Extract the [X, Y] coordinate from the center of the cell holding the provided text.  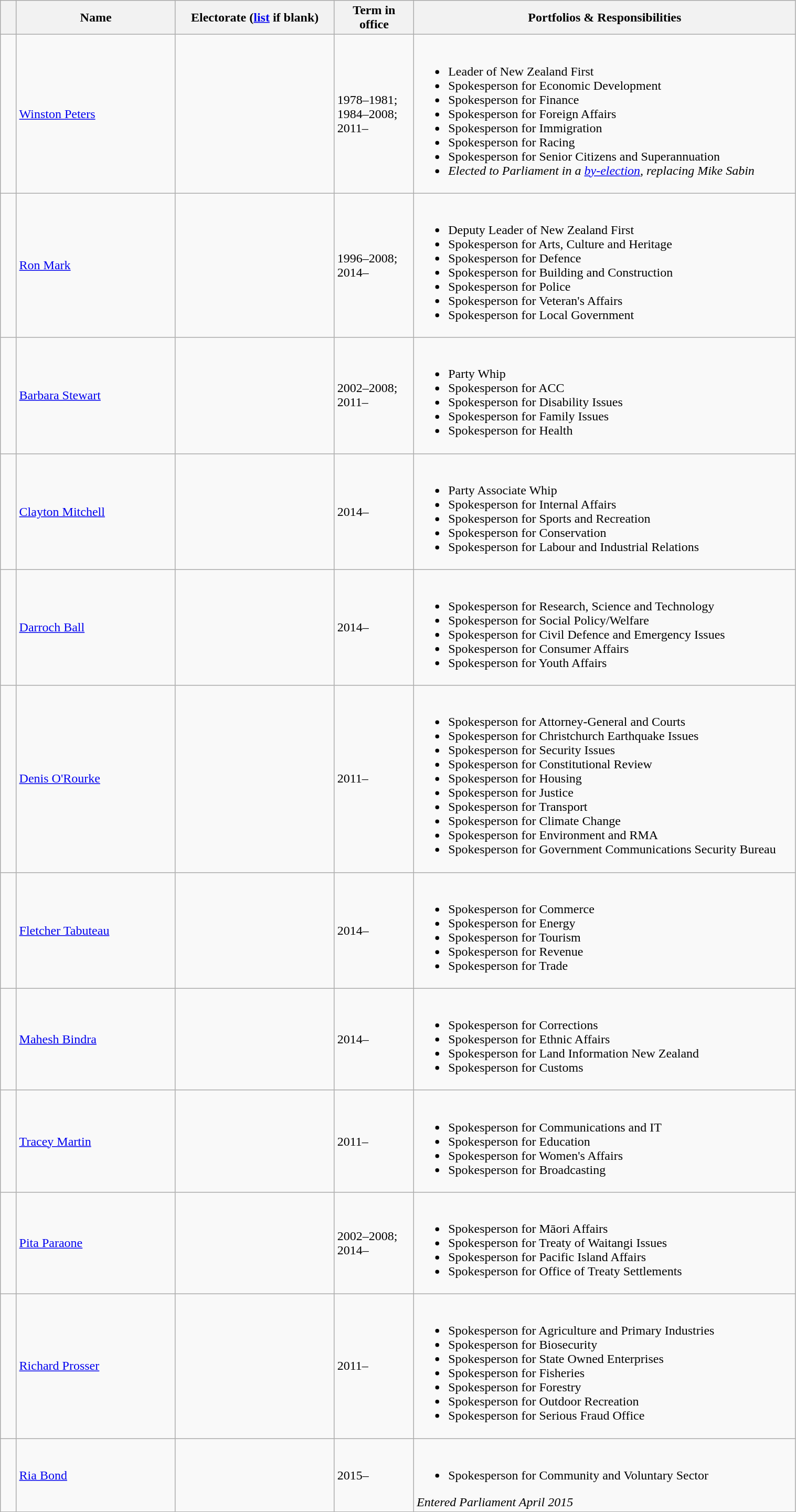
Winston Peters [95, 114]
Richard Prosser [95, 1366]
Spokesperson for CommerceSpokesperson for EnergySpokesperson for TourismSpokesperson for RevenueSpokesperson for Trade [604, 930]
Spokesperson for CorrectionsSpokesperson for Ethnic AffairsSpokesperson for Land Information New ZealandSpokesperson for Customs [604, 1039]
Portfolios & Responsibilities [604, 18]
Spokesperson for Communications and ITSpokesperson for EducationSpokesperson for Women's AffairsSpokesperson for Broadcasting [604, 1141]
Denis O'Rourke [95, 779]
Name [95, 18]
Clayton Mitchell [95, 511]
Mahesh Bindra [95, 1039]
1996–2008; 2014– [374, 266]
1978–1981; 1984–2008; 2011– [374, 114]
Electorate (list if blank) [255, 18]
Darroch Ball [95, 628]
2002–2008; 2011– [374, 396]
2002–2008; 2014– [374, 1243]
Ron Mark [95, 266]
Party WhipSpokesperson for ACCSpokesperson for Disability IssuesSpokesperson for Family IssuesSpokesperson for Health [604, 396]
Ria Bond [95, 1475]
Pita Paraone [95, 1243]
Spokesperson for Community and Voluntary SectorEntered Parliament April 2015 [604, 1475]
Tracey Martin [95, 1141]
Barbara Stewart [95, 396]
Term in office [374, 18]
2015– [374, 1475]
Fletcher Tabuteau [95, 930]
